Return the [x, y] coordinate for the center point of the cell that contains the specified text.  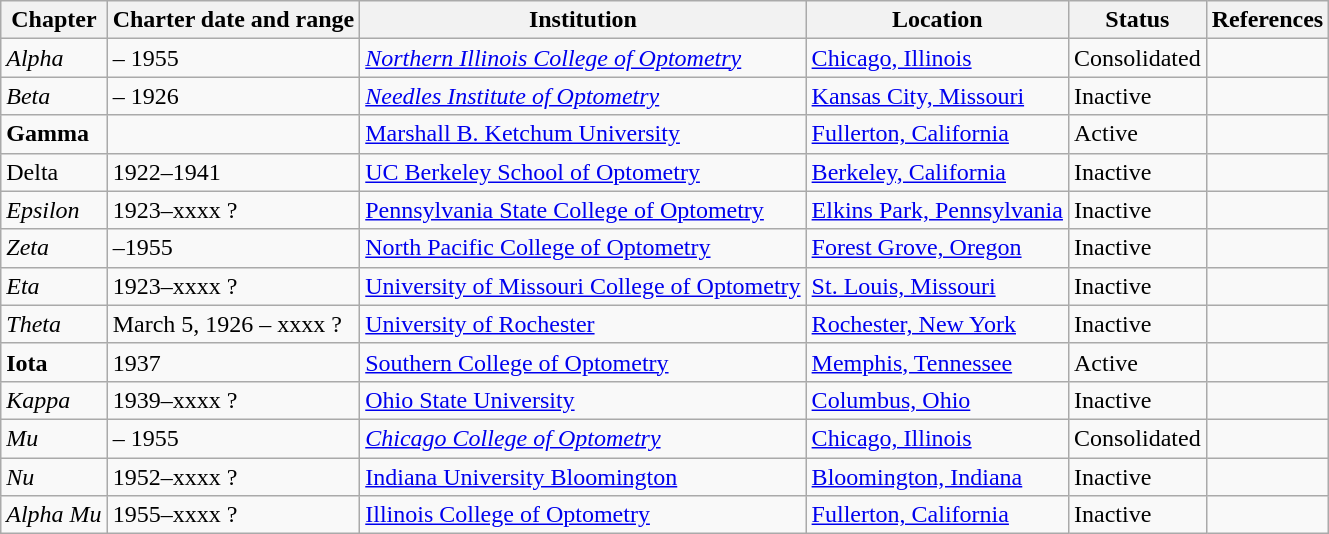
References [1268, 20]
Beta [54, 96]
March 5, 1926 – xxxx ? [234, 324]
Gamma [54, 134]
–1955 [234, 248]
Indiana University Bloomington [583, 477]
Epsilon [54, 210]
Eta [54, 286]
Chapter [54, 20]
Bloomington, Indiana [937, 477]
Marshall B. Ketchum University [583, 134]
Forest Grove, Oregon [937, 248]
Alpha Mu [54, 515]
University of Rochester [583, 324]
Status [1137, 20]
Elkins Park, Pennsylvania [937, 210]
Delta [54, 172]
Kansas City, Missouri [937, 96]
Nu [54, 477]
Zeta [54, 248]
Northern Illinois College of Optometry [583, 58]
1939–xxxx ? [234, 400]
Kappa [54, 400]
Southern College of Optometry [583, 362]
1952–xxxx ? [234, 477]
Illinois College of Optometry [583, 515]
– 1926 [234, 96]
Ohio State University [583, 400]
Needles Institute of Optometry [583, 96]
1937 [234, 362]
UC Berkeley School of Optometry [583, 172]
1955–xxxx ? [234, 515]
Memphis, Tennessee [937, 362]
Columbus, Ohio [937, 400]
North Pacific College of Optometry [583, 248]
Theta [54, 324]
1922–1941 [234, 172]
Location [937, 20]
Rochester, New York [937, 324]
St. Louis, Missouri [937, 286]
Charter date and range [234, 20]
Mu [54, 438]
Chicago College of Optometry [583, 438]
Iota [54, 362]
Alpha [54, 58]
University of Missouri College of Optometry [583, 286]
Institution [583, 20]
Pennsylvania State College of Optometry [583, 210]
Berkeley, California [937, 172]
